Provide the [X, Y] coordinate of the cell's center where the given text is located.  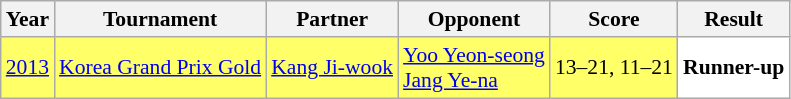
Yoo Yeon-seong Jang Ye-na [474, 68]
Result [734, 19]
Runner-up [734, 68]
Opponent [474, 19]
Kang Ji-wook [332, 68]
Year [28, 19]
Tournament [160, 19]
Partner [332, 19]
Korea Grand Prix Gold [160, 68]
Score [614, 19]
2013 [28, 68]
13–21, 11–21 [614, 68]
